Identify which cell holds the provided text, then report its (x, y) central coordinate. 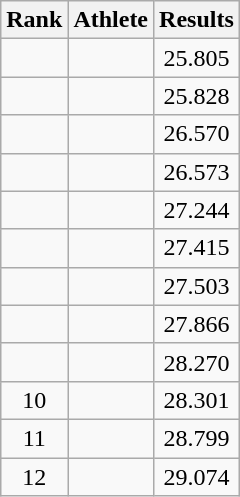
25.828 (197, 96)
Rank (34, 20)
28.301 (197, 400)
Results (197, 20)
28.799 (197, 438)
26.570 (197, 134)
27.503 (197, 286)
27.415 (197, 248)
29.074 (197, 477)
27.244 (197, 210)
12 (34, 477)
25.805 (197, 58)
11 (34, 438)
27.866 (197, 324)
Athlete (111, 20)
26.573 (197, 172)
28.270 (197, 362)
10 (34, 400)
